Extract the [x, y] coordinate from the center of the cell holding the provided text.  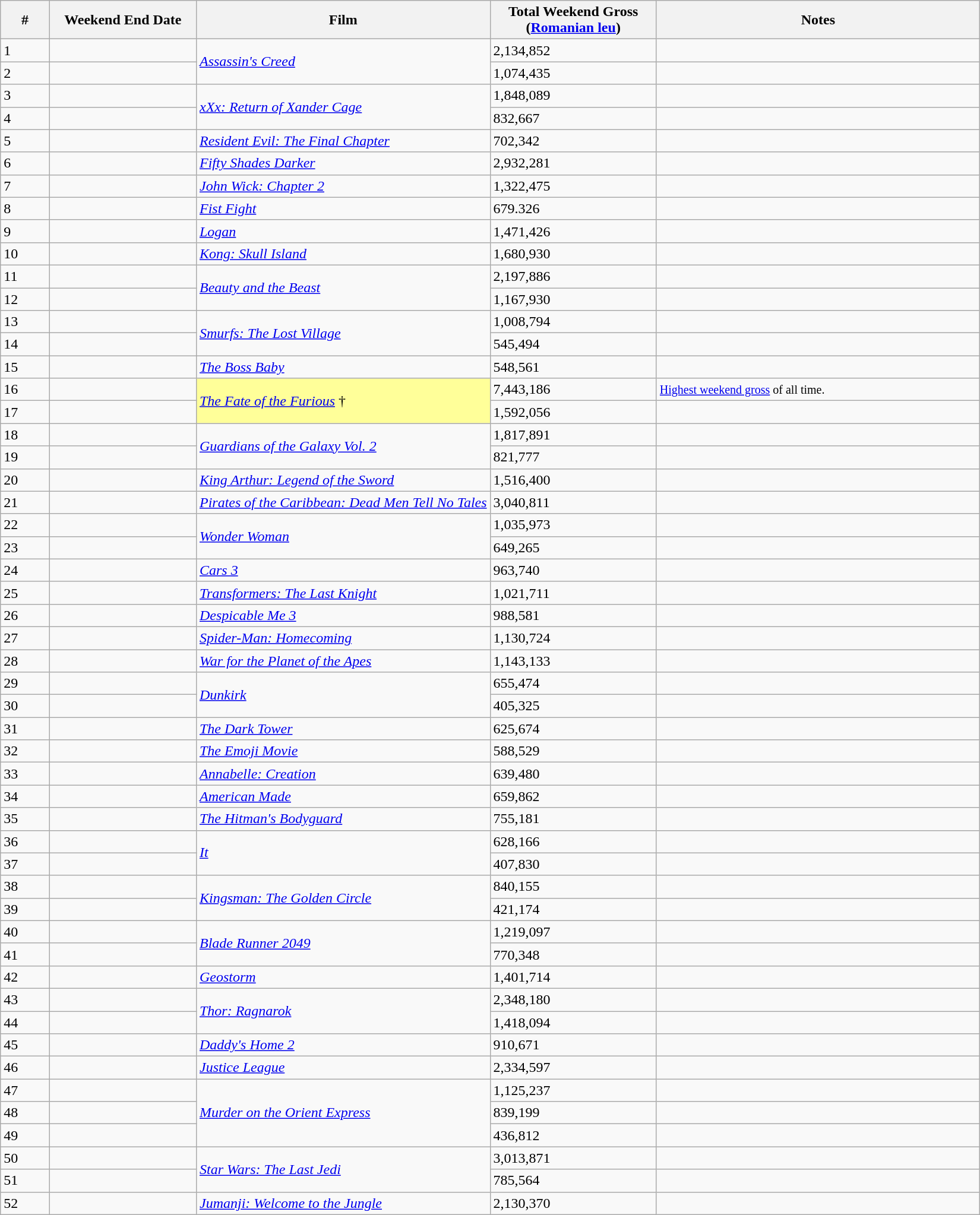
28 [25, 661]
xXx: Return of Xander Cage [343, 107]
52 [25, 1203]
25 [25, 593]
679.326 [573, 208]
Total Weekend Gross(Romanian leu) [573, 20]
Assassin's Creed [343, 62]
It [343, 853]
1,008,794 [573, 322]
1,130,724 [573, 638]
1,074,435 [573, 73]
30 [25, 706]
639,480 [573, 774]
Justice League [343, 1068]
20 [25, 480]
839,199 [573, 1113]
51 [25, 1181]
821,777 [573, 457]
548,561 [573, 367]
1,167,930 [573, 299]
5 [25, 141]
40 [25, 932]
1,471,426 [573, 231]
26 [25, 615]
Cars 3 [343, 570]
The Dark Tower [343, 729]
625,674 [573, 729]
27 [25, 638]
2,348,180 [573, 999]
3 [25, 96]
2,134,852 [573, 50]
3,040,811 [573, 502]
7,443,186 [573, 390]
588,529 [573, 751]
18 [25, 435]
649,265 [573, 548]
9 [25, 231]
The Boss Baby [343, 367]
2,932,281 [573, 163]
37 [25, 864]
4 [25, 118]
1,817,891 [573, 435]
785,564 [573, 1181]
Film [343, 20]
39 [25, 909]
Logan [343, 231]
15 [25, 367]
8 [25, 208]
1,021,711 [573, 593]
17 [25, 412]
46 [25, 1068]
12 [25, 299]
10 [25, 254]
Kong: Skull Island [343, 254]
35 [25, 819]
770,348 [573, 954]
910,671 [573, 1045]
436,812 [573, 1135]
13 [25, 322]
702,342 [573, 141]
1,418,094 [573, 1022]
1,401,714 [573, 977]
Wonder Woman [343, 536]
3,013,871 [573, 1158]
1,848,089 [573, 96]
22 [25, 525]
49 [25, 1135]
The Fate of the Furious † [343, 401]
Beauty and the Beast [343, 287]
Guardians of the Galaxy Vol. 2 [343, 446]
American Made [343, 796]
Kingsman: The Golden Circle [343, 898]
1 [25, 50]
21 [25, 502]
11 [25, 276]
John Wick: Chapter 2 [343, 186]
24 [25, 570]
14 [25, 344]
405,325 [573, 706]
36 [25, 841]
Annabelle: Creation [343, 774]
1,592,056 [573, 412]
832,667 [573, 118]
19 [25, 457]
Geostorm [343, 977]
1,219,097 [573, 932]
7 [25, 186]
16 [25, 390]
King Arthur: Legend of the Sword [343, 480]
2,130,370 [573, 1203]
421,174 [573, 909]
42 [25, 977]
Highest weekend gross of all time. [818, 390]
The Hitman's Bodyguard [343, 819]
628,166 [573, 841]
840,155 [573, 887]
47 [25, 1090]
# [25, 20]
Despicable Me 3 [343, 615]
655,474 [573, 684]
29 [25, 684]
2,334,597 [573, 1068]
Weekend End Date [122, 20]
32 [25, 751]
963,740 [573, 570]
545,494 [573, 344]
Jumanji: Welcome to the Jungle [343, 1203]
1,143,133 [573, 661]
Dunkirk [343, 695]
31 [25, 729]
44 [25, 1022]
407,830 [573, 864]
Smurfs: The Lost Village [343, 333]
34 [25, 796]
Resident Evil: The Final Chapter [343, 141]
Star Wars: The Last Jedi [343, 1169]
1,680,930 [573, 254]
41 [25, 954]
Blade Runner 2049 [343, 943]
Murder on the Orient Express [343, 1113]
2 [25, 73]
6 [25, 163]
23 [25, 548]
50 [25, 1158]
The Emoji Movie [343, 751]
1,516,400 [573, 480]
1,035,973 [573, 525]
1,125,237 [573, 1090]
38 [25, 887]
33 [25, 774]
Thor: Ragnarok [343, 1011]
659,862 [573, 796]
48 [25, 1113]
Fifty Shades Darker [343, 163]
1,322,475 [573, 186]
Fist Fight [343, 208]
2,197,886 [573, 276]
45 [25, 1045]
Transformers: The Last Knight [343, 593]
43 [25, 999]
755,181 [573, 819]
Daddy's Home 2 [343, 1045]
War for the Planet of the Apes [343, 661]
Notes [818, 20]
Spider-Man: Homecoming [343, 638]
988,581 [573, 615]
Pirates of the Caribbean: Dead Men Tell No Tales [343, 502]
